For the text-containing cell, return its midpoint in [X, Y] coordinate format. 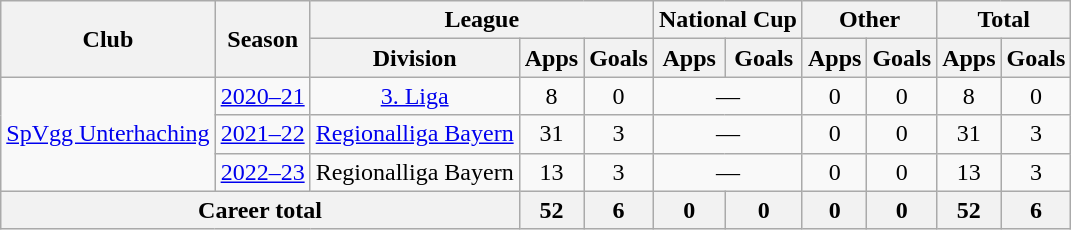
League [482, 20]
National Cup [728, 20]
2020–21 [262, 96]
Season [262, 39]
Total [1004, 20]
Career total [260, 210]
2021–22 [262, 134]
Division [414, 58]
2022–23 [262, 172]
Other [869, 20]
3. Liga [414, 96]
SpVgg Unterhaching [108, 134]
Club [108, 39]
